Find where the given text appears and provide that cell's center as (x, y) coordinate. 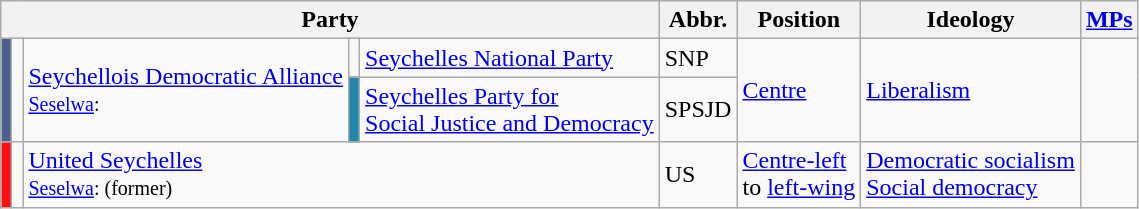
US (698, 174)
Democratic socialismSocial democracy (971, 174)
MPs (1109, 20)
Ideology (971, 20)
Seychellois Democratic AllianceSeselwa: (186, 90)
Position (799, 20)
SPSJD (698, 110)
Liberalism (971, 90)
Party (330, 20)
United SeychellesSeselwa: (former) (341, 174)
Centre (799, 90)
Seychelles National Party (510, 58)
Seychelles Party forSocial Justice and Democracy (510, 110)
SNP (698, 58)
Centre-leftto left-wing (799, 174)
Abbr. (698, 20)
